Return the [x, y] coordinate for the center point of the cell that contains the specified text.  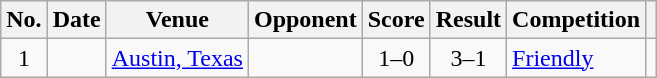
No. [24, 20]
Opponent [305, 20]
Friendly [576, 58]
3–1 [468, 58]
Austin, Texas [177, 58]
Competition [576, 20]
1–0 [396, 58]
Date [76, 20]
Venue [177, 20]
Result [468, 20]
Score [396, 20]
1 [24, 58]
